Capture the cell that displays the provided text and extract its (x, y) central coordinate. 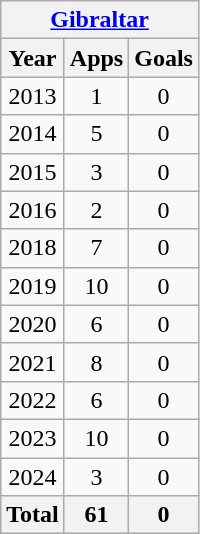
Year (33, 58)
2013 (33, 96)
2021 (33, 362)
2014 (33, 134)
2015 (33, 172)
2022 (33, 400)
Total (33, 515)
Goals (164, 58)
Gibraltar (100, 20)
2 (96, 210)
Apps (96, 58)
2020 (33, 324)
7 (96, 248)
2018 (33, 248)
61 (96, 515)
2019 (33, 286)
8 (96, 362)
2024 (33, 477)
5 (96, 134)
2016 (33, 210)
2023 (33, 438)
1 (96, 96)
